Identify which cell holds the provided text, then report its (x, y) central coordinate. 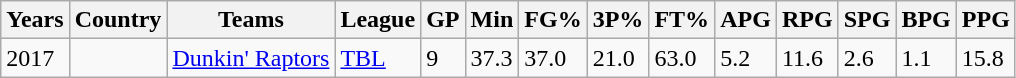
FG% (553, 20)
Country (118, 20)
3P% (618, 20)
RPG (807, 20)
Dunkin' Raptors (251, 58)
GP (443, 20)
Teams (251, 20)
63.0 (682, 58)
BPG (926, 20)
Min (492, 20)
37.0 (553, 58)
FT% (682, 20)
11.6 (807, 58)
1.1 (926, 58)
5.2 (746, 58)
SPG (867, 20)
15.8 (986, 58)
APG (746, 20)
21.0 (618, 58)
2017 (35, 58)
League (378, 20)
TBL (378, 58)
PPG (986, 20)
2.6 (867, 58)
9 (443, 58)
Years (35, 20)
37.3 (492, 58)
